Search for the cell housing the specified text and yield its (X, Y) center coordinate. 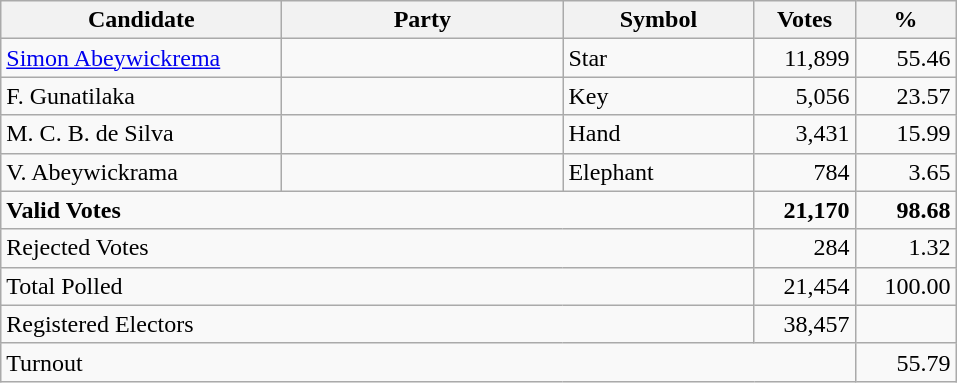
Key (658, 96)
% (906, 20)
100.00 (906, 286)
3.65 (906, 172)
V. Abeywickrama (142, 172)
Star (658, 58)
21,170 (804, 210)
Elephant (658, 172)
21,454 (804, 286)
Party (422, 20)
F. Gunatilaka (142, 96)
38,457 (804, 324)
Hand (658, 134)
11,899 (804, 58)
Valid Votes (378, 210)
Votes (804, 20)
3,431 (804, 134)
784 (804, 172)
15.99 (906, 134)
Rejected Votes (378, 248)
55.46 (906, 58)
Total Polled (378, 286)
23.57 (906, 96)
Simon Abeywickrema (142, 58)
Turnout (428, 362)
1.32 (906, 248)
Registered Electors (378, 324)
98.68 (906, 210)
Symbol (658, 20)
284 (804, 248)
5,056 (804, 96)
Candidate (142, 20)
55.79 (906, 362)
M. C. B. de Silva (142, 134)
